Return the [X, Y] coordinate for the center point of the cell that contains the specified text.  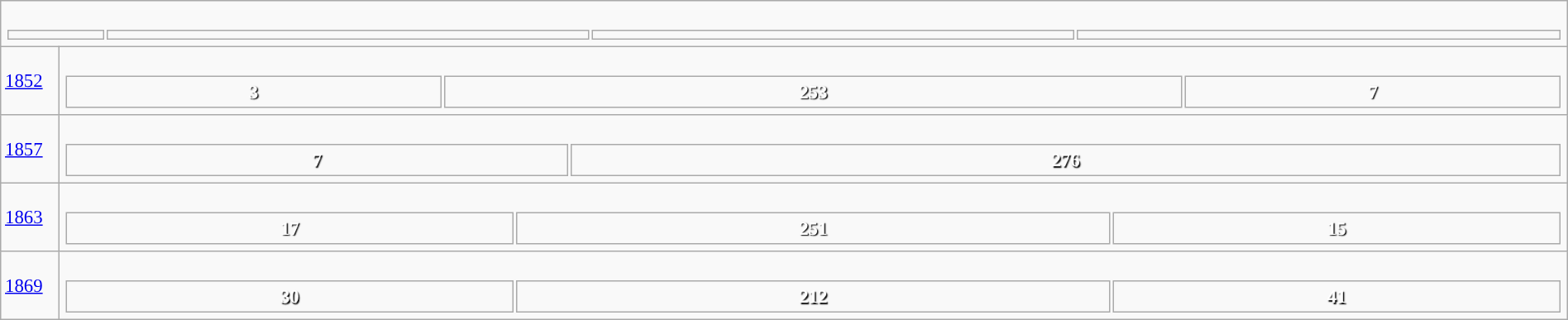
251 [813, 228]
30 [289, 296]
212 [813, 296]
1857 [30, 149]
7 276 [813, 149]
1869 [30, 286]
253 [813, 91]
15 [1336, 228]
1863 [30, 217]
17 251 15 [813, 217]
1852 [30, 81]
30 212 41 [813, 286]
276 [1065, 160]
3 253 7 [813, 81]
17 [289, 228]
3 [254, 91]
41 [1336, 296]
